Scan for the cell matching the given text and deliver its (X, Y) coordinate at center. 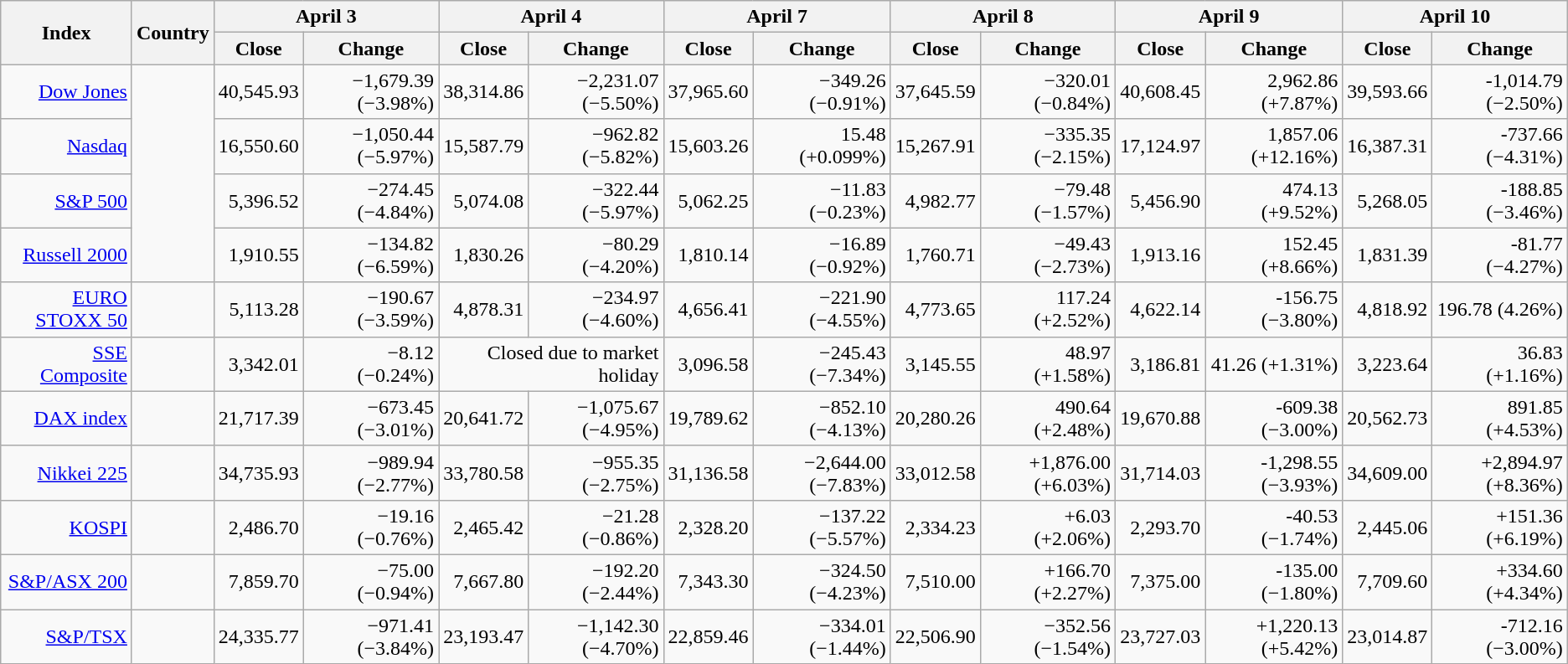
+2,894.97 (+8.36%) (1499, 472)
Country (173, 33)
17,124.97 (1161, 146)
SSE Composite (67, 363)
Dow Jones (67, 92)
−137.22 (−5.57%) (822, 528)
−349.26 (−0.91%) (822, 92)
5,062.25 (709, 201)
−192.20 (−2.44%) (596, 581)
474.13 (+9.52%) (1274, 201)
4,622.14 (1161, 310)
−221.90 (−4.55%) (822, 310)
36.83 (+1.16%) (1499, 363)
20,280.26 (935, 419)
23,193.47 (484, 636)
33,012.58 (935, 472)
5,268.05 (1387, 201)
1,810.14 (709, 255)
−971.41 (−3.84%) (370, 636)
20,641.72 (484, 419)
48.97 (+1.58%) (1047, 363)
2,486.70 (258, 528)
-40.53 (−1.74%) (1274, 528)
19,670.88 (1161, 419)
−989.94 (−2.77%) (370, 472)
5,074.08 (484, 201)
−334.01 (−1.44%) (822, 636)
−324.50 (−4.23%) (822, 581)
4,878.31 (484, 310)
1,830.26 (484, 255)
-1,298.55 (−3.93%) (1274, 472)
-737.66 (−4.31%) (1499, 146)
1,857.06 (+12.16%) (1274, 146)
1,760.71 (935, 255)
−1,679.39 (−3.98%) (370, 92)
20,562.73 (1387, 419)
2,293.70 (1161, 528)
24,335.77 (258, 636)
22,859.46 (709, 636)
21,717.39 (258, 419)
−322.44 (−5.97%) (596, 201)
4,773.65 (935, 310)
3,186.81 (1161, 363)
37,965.60 (709, 92)
16,387.31 (1387, 146)
5,456.90 (1161, 201)
490.64 (+2.48%) (1047, 419)
4,818.92 (1387, 310)
−11.83 (−0.23%) (822, 201)
5,396.52 (258, 201)
−79.48 (−1.57%) (1047, 201)
−320.01 (−0.84%) (1047, 92)
DAX index (67, 419)
Russell 2000 (67, 255)
1,913.16 (1161, 255)
−2,231.07 (−5.50%) (596, 92)
Closed due to market holiday (551, 363)
15,587.79 (484, 146)
−2,644.00 (−7.83%) (822, 472)
2,445.06 (1387, 528)
2,334.23 (935, 528)
+166.70 (+2.27%) (1047, 581)
−962.82 (−5.82%) (596, 146)
-156.75 (−3.80%) (1274, 310)
117.24 (+2.52%) (1047, 310)
23,727.03 (1161, 636)
−245.43 (−7.34%) (822, 363)
S&P/ASX 200 (67, 581)
−1,075.67 (−4.95%) (596, 419)
−1,050.44 (−5.97%) (370, 146)
2,465.42 (484, 528)
S&P 500 (67, 201)
4,982.77 (935, 201)
40,545.93 (258, 92)
-135.00 (−1.80%) (1274, 581)
3,223.64 (1387, 363)
891.85 (+4.53%) (1499, 419)
April 3 (326, 17)
-188.85 (−3.46%) (1499, 201)
−16.89 (−0.92%) (822, 255)
7,510.00 (935, 581)
34,735.93 (258, 472)
15.48 (+0.099%) (822, 146)
37,645.59 (935, 92)
+1,220.13 (+5.42%) (1274, 636)
−955.35 (−2.75%) (596, 472)
7,859.70 (258, 581)
2,328.20 (709, 528)
April 7 (777, 17)
+151.36 (+6.19%) (1499, 528)
−49.43 (−2.73%) (1047, 255)
7,375.00 (1161, 581)
7,343.30 (709, 581)
38,314.86 (484, 92)
April 10 (1455, 17)
−134.82 (−6.59%) (370, 255)
−234.97 (−4.60%) (596, 310)
April 9 (1230, 17)
5,113.28 (258, 310)
-712.16 (−3.00%) (1499, 636)
34,609.00 (1387, 472)
39,593.66 (1387, 92)
22,506.90 (935, 636)
EURO STOXX 50 (67, 310)
33,780.58 (484, 472)
15,267.91 (935, 146)
−1,142.30 (−4.70%) (596, 636)
-609.38 (−3.00%) (1274, 419)
15,603.26 (709, 146)
23,014.87 (1387, 636)
-1,014.79 (−2.50%) (1499, 92)
31,714.03 (1161, 472)
April 8 (1003, 17)
−335.35 (−2.15%) (1047, 146)
19,789.62 (709, 419)
S&P/TSX (67, 636)
−80.29 (−4.20%) (596, 255)
April 4 (551, 17)
1,831.39 (1387, 255)
2,962.86 (+7.87%) (1274, 92)
Nikkei 225 (67, 472)
196.78 (4.26%) (1499, 310)
+334.60 (+4.34%) (1499, 581)
Nasdaq (67, 146)
+6.03 (+2.06%) (1047, 528)
7,667.80 (484, 581)
+1,876.00 (+6.03%) (1047, 472)
KOSPI (67, 528)
−352.56 (−1.54%) (1047, 636)
−852.10 (−4.13%) (822, 419)
7,709.60 (1387, 581)
3,096.58 (709, 363)
16,550.60 (258, 146)
31,136.58 (709, 472)
152.45 (+8.66%) (1274, 255)
40,608.45 (1161, 92)
Index (67, 33)
3,145.55 (935, 363)
−190.67 (−3.59%) (370, 310)
3,342.01 (258, 363)
4,656.41 (709, 310)
−21.28 (−0.86%) (596, 528)
−673.45 (−3.01%) (370, 419)
−75.00 (−0.94%) (370, 581)
41.26 (+1.31%) (1274, 363)
−8.12 (−0.24%) (370, 363)
1,910.55 (258, 255)
−274.45 (−4.84%) (370, 201)
−19.16 (−0.76%) (370, 528)
-81.77 (−4.27%) (1499, 255)
